Extract the (x, y) coordinate from the center of the cell holding the provided text.  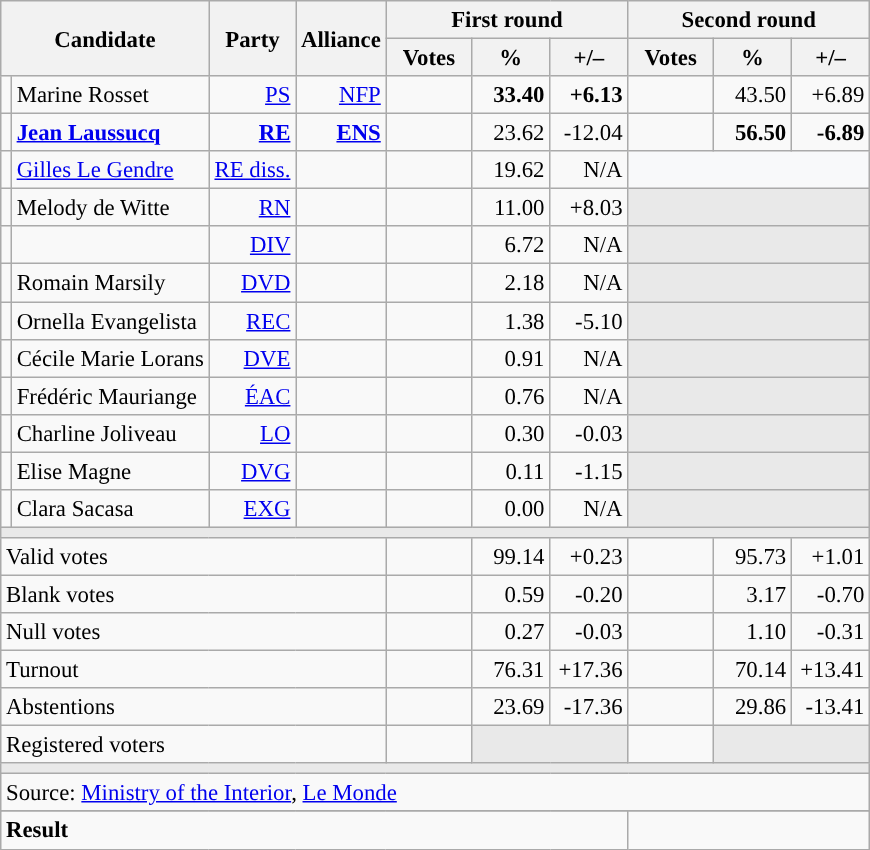
0.59 (511, 594)
43.50 (752, 95)
-6.89 (831, 133)
DVG (252, 471)
Source: Ministry of the Interior, Le Monde (436, 793)
Ornella Evangelista (110, 321)
+6.13 (589, 95)
29.86 (752, 707)
Candidate (105, 38)
DIV (252, 245)
-17.36 (589, 707)
0.30 (511, 433)
Marine Rosset (110, 95)
Clara Sacasa (110, 509)
76.31 (511, 670)
-0.31 (831, 632)
Alliance (341, 38)
99.14 (511, 557)
56.50 (752, 133)
33.40 (511, 95)
-5.10 (589, 321)
1.10 (752, 632)
Elise Magne (110, 471)
2.18 (511, 283)
Party (252, 38)
+0.23 (589, 557)
Jean Laussucq (110, 133)
+17.36 (589, 670)
0.27 (511, 632)
Frédéric Mauriange (110, 396)
DVD (252, 283)
RE (252, 133)
Gilles Le Gendre (110, 170)
+8.03 (589, 208)
First round (507, 20)
RN (252, 208)
0.91 (511, 358)
0.76 (511, 396)
-1.15 (589, 471)
EXG (252, 509)
Second round (749, 20)
+6.89 (831, 95)
-0.20 (589, 594)
ENS (341, 133)
95.73 (752, 557)
PS (252, 95)
Null votes (194, 632)
LO (252, 433)
Result (314, 831)
Melody de Witte (110, 208)
0.00 (511, 509)
Valid votes (194, 557)
-13.41 (831, 707)
+13.41 (831, 670)
Registered voters (194, 745)
NFP (341, 95)
0.11 (511, 471)
Turnout (194, 670)
-12.04 (589, 133)
ÉAC (252, 396)
6.72 (511, 245)
Blank votes (194, 594)
19.62 (511, 170)
Romain Marsily (110, 283)
DVE (252, 358)
23.69 (511, 707)
Cécile Marie Lorans (110, 358)
3.17 (752, 594)
+1.01 (831, 557)
Charline Joliveau (110, 433)
1.38 (511, 321)
REC (252, 321)
RE diss. (252, 170)
11.00 (511, 208)
23.62 (511, 133)
70.14 (752, 670)
Abstentions (194, 707)
-0.70 (831, 594)
